Identify which cell holds the provided text, then report its [x, y] central coordinate. 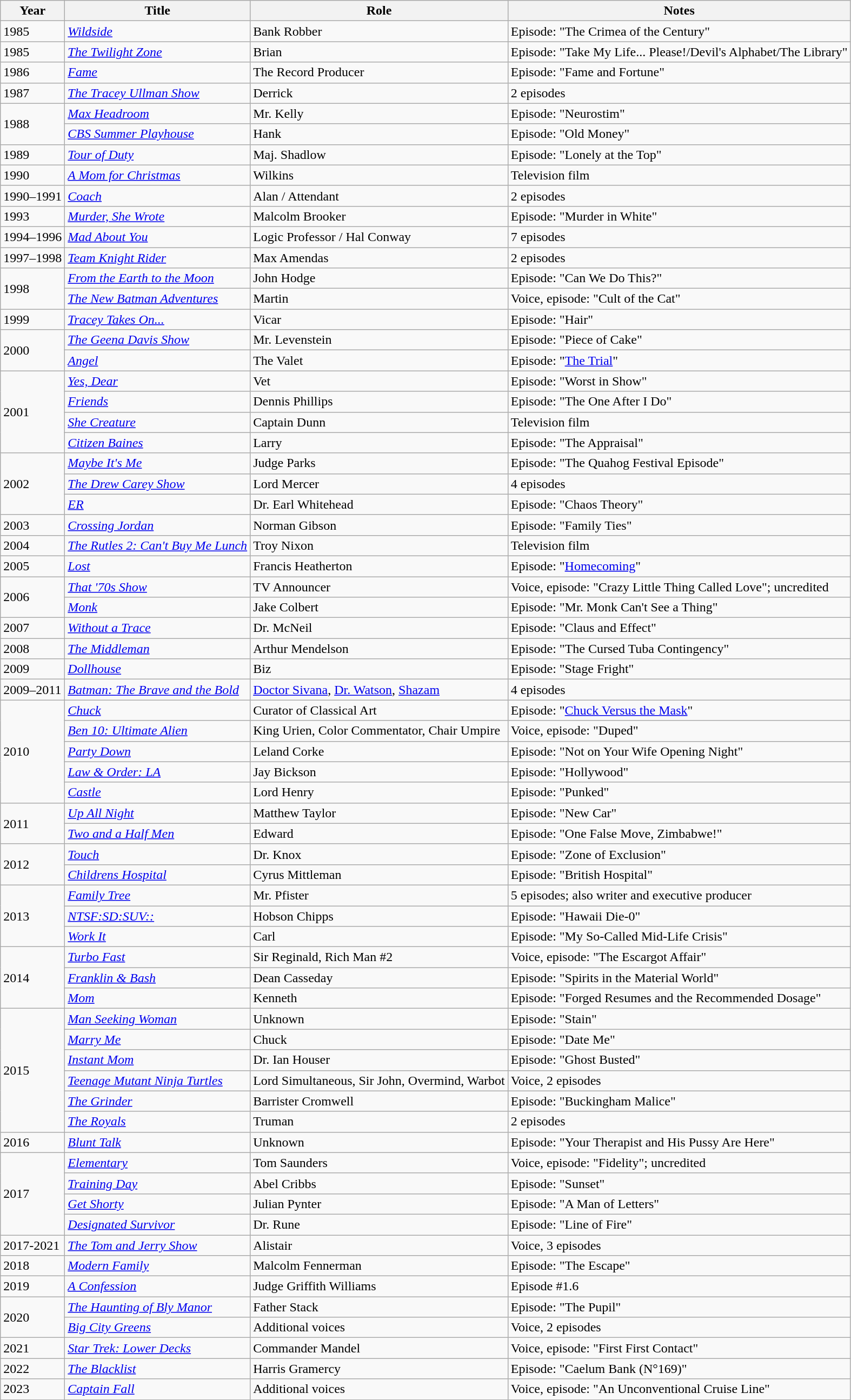
Episode: "Hawaii Die-0" [679, 916]
2014 [32, 978]
Batman: The Brave and the Bold [158, 690]
Episode: "The Quahog Festival Episode" [679, 463]
Episode: "Stage Fright" [679, 669]
1994–1996 [32, 237]
Get Shorty [158, 1204]
Logic Professor / Hal Conway [380, 237]
Fame [158, 72]
1987 [32, 93]
2019 [32, 1286]
Voice, episode: "The Escargot Affair" [679, 957]
Judge Parks [380, 463]
Hobson Chipps [380, 916]
2006 [32, 597]
Maybe It's Me [158, 463]
Team Knight Rider [158, 258]
Castle [158, 792]
Biz [380, 669]
Murder, She Wrote [158, 216]
The Rutles 2: Can't Buy Me Lunch [158, 545]
Up All Night [158, 813]
Cyrus Mittleman [380, 875]
1999 [32, 319]
Episode: "Spirits in the Material World" [679, 978]
Malcolm Brooker [380, 216]
Episode: "Old Money" [679, 134]
1990–1991 [32, 196]
Episode: "Homecoming" [679, 566]
Episode: "Sunset" [679, 1183]
The Grinder [158, 1101]
7 episodes [679, 237]
She Creature [158, 422]
Derrick [380, 93]
Matthew Taylor [380, 813]
Episode: "New Car" [679, 813]
1997–1998 [32, 258]
The Tracey Ullman Show [158, 93]
Francis Heatherton [380, 566]
Norman Gibson [380, 525]
Blunt Talk [158, 1142]
Mr. Levenstein [380, 340]
Max Headroom [158, 114]
1988 [32, 124]
Episode: "Chuck Versus the Mask" [679, 710]
Episode: "Punked" [679, 792]
The Geena Davis Show [158, 340]
2005 [32, 566]
Episode: "My So-Called Mid-Life Crisis" [679, 937]
2017 [32, 1194]
Episode: "Take My Life... Please!/Devil's Alphabet/The Library" [679, 52]
Turbo Fast [158, 957]
A Confession [158, 1286]
Alistair [380, 1245]
Notes [679, 11]
Law & Order: LA [158, 772]
Episode: "Family Ties" [679, 525]
Edward [380, 834]
Lord Mercer [380, 484]
Episode: "Buckingham Malice" [679, 1101]
Max Amendas [380, 258]
Episode: "Can We Do This?" [679, 278]
1986 [32, 72]
Jake Colbert [380, 608]
Two and a Half Men [158, 834]
Teenage Mutant Ninja Turtles [158, 1081]
2022 [32, 1369]
Dr. Earl Whitehead [380, 504]
The Tom and Jerry Show [158, 1245]
2008 [32, 649]
Episode: "Zone of Exclusion" [679, 854]
2011 [32, 823]
Dean Casseday [380, 978]
Episode: "The Cursed Tuba Contingency" [679, 649]
Family Tree [158, 895]
Big City Greens [158, 1328]
Kenneth [380, 998]
Episode: "Hollywood" [679, 772]
2020 [32, 1317]
NTSF:SD:SUV:: [158, 916]
Malcolm Fennerman [380, 1266]
Episode #1.6 [679, 1286]
Episode: "Piece of Cake" [679, 340]
The Middleman [158, 649]
2004 [32, 545]
Crossing Jordan [158, 525]
Episode: "Not on Your Wife Opening Night" [679, 751]
Mr. Kelly [380, 114]
Alan / Attendant [380, 196]
Voice, episode: "An Unconventional Cruise Line" [679, 1389]
Arthur Mendelson [380, 649]
Dr. Ian Houser [380, 1060]
Man Seeking Woman [158, 1019]
Tour of Duty [158, 155]
Episode: "A Man of Letters" [679, 1204]
Episode: "The Trial" [679, 361]
Julian Pynter [380, 1204]
Harris Gramercy [380, 1369]
2003 [32, 525]
The Twilight Zone [158, 52]
Dr. Rune [380, 1224]
Dr. Knox [380, 854]
Citizen Baines [158, 443]
Tom Saunders [380, 1163]
Episode: "The Escape" [679, 1266]
Brian [380, 52]
Voice, episode: "Cult of the Cat" [679, 299]
Episode: "British Hospital" [679, 875]
A Mom for Christmas [158, 175]
Episode: "The Crimea of the Century" [679, 31]
Elementary [158, 1163]
Jay Bickson [380, 772]
Episode: "Claus and Effect" [679, 628]
2000 [32, 350]
Episode: "Ghost Busted" [679, 1060]
The Royals [158, 1122]
Training Day [158, 1183]
Larry [380, 443]
Episode: "Stain" [679, 1019]
The Drew Carey Show [158, 484]
Instant Mom [158, 1060]
Star Trek: Lower Decks [158, 1348]
King Urien, Color Commentator, Chair Umpire [380, 731]
Episode: "Caelum Bank (N°169)" [679, 1369]
Lost [158, 566]
Friends [158, 402]
2009–2011 [32, 690]
Angel [158, 361]
Coach [158, 196]
Mom [158, 998]
2002 [32, 484]
Episode: "One False Move, Zimbabwe!" [679, 834]
2015 [32, 1070]
Captain Dunn [380, 422]
Childrens Hospital [158, 875]
Work It [158, 937]
Ben 10: Ultimate Alien [158, 731]
Abel Cribbs [380, 1183]
1998 [32, 289]
2001 [32, 412]
Dennis Phillips [380, 402]
Episode: "Date Me" [679, 1039]
CBS Summer Playhouse [158, 134]
Wilkins [380, 175]
2007 [32, 628]
The Blacklist [158, 1369]
Yes, Dear [158, 381]
1993 [32, 216]
Party Down [158, 751]
Martin [380, 299]
Doctor Sivana, Dr. Watson, Shazam [380, 690]
Voice, episode: "Crazy Little Thing Called Love"; uncredited [679, 586]
The Record Producer [380, 72]
Wildside [158, 31]
Truman [380, 1122]
Curator of Classical Art [380, 710]
Voice, episode: "Fidelity"; uncredited [679, 1163]
2017-2021 [32, 1245]
1989 [32, 155]
Role [380, 11]
Leland Corke [380, 751]
Judge Griffith Williams [380, 1286]
Episode: "Your Therapist and His Pussy Are Here" [679, 1142]
Mr. Pfister [380, 895]
Episode: "Hair" [679, 319]
John Hodge [380, 278]
The Valet [380, 361]
Episode: "The Appraisal" [679, 443]
Vet [380, 381]
2010 [32, 751]
Mad About You [158, 237]
ER [158, 504]
Episode: "Murder in White" [679, 216]
Touch [158, 854]
Carl [380, 937]
2013 [32, 916]
Episode: "Fame and Fortune" [679, 72]
Barrister Cromwell [380, 1101]
Tracey Takes On... [158, 319]
Episode: "The One After I Do" [679, 402]
Franklin & Bash [158, 978]
Episode: "Lonely at the Top" [679, 155]
Lord Simultaneous, Sir John, Overmind, Warbot [380, 1081]
Captain Fall [158, 1389]
2018 [32, 1266]
Voice, episode: "Duped" [679, 731]
The Haunting of Bly Manor [158, 1307]
Episode: "Chaos Theory" [679, 504]
Episode: "Forged Resumes and the Recommended Dosage" [679, 998]
The New Batman Adventures [158, 299]
1990 [32, 175]
Episode: "Line of Fire" [679, 1224]
Year [32, 11]
2016 [32, 1142]
2023 [32, 1389]
2021 [32, 1348]
Hank [380, 134]
Without a Trace [158, 628]
Designated Survivor [158, 1224]
Episode: "Neurostim" [679, 114]
Lord Henry [380, 792]
Episode: "Worst in Show" [679, 381]
Troy Nixon [380, 545]
2012 [32, 864]
TV Announcer [380, 586]
Episode: "The Pupil" [679, 1307]
Voice, episode: "First First Contact" [679, 1348]
Commander Mandel [380, 1348]
Vicar [380, 319]
Episode: "Mr. Monk Can't See a Thing" [679, 608]
Dr. McNeil [380, 628]
Dollhouse [158, 669]
5 episodes; also writer and executive producer [679, 895]
Maj. Shadlow [380, 155]
Title [158, 11]
2009 [32, 669]
That '70s Show [158, 586]
Monk [158, 608]
Bank Robber [380, 31]
Sir Reginald, Rich Man #2 [380, 957]
From the Earth to the Moon [158, 278]
Voice, 3 episodes [679, 1245]
Father Stack [380, 1307]
Modern Family [158, 1266]
Marry Me [158, 1039]
